Return the [X, Y] coordinate for the center point of the cell that contains the specified text.  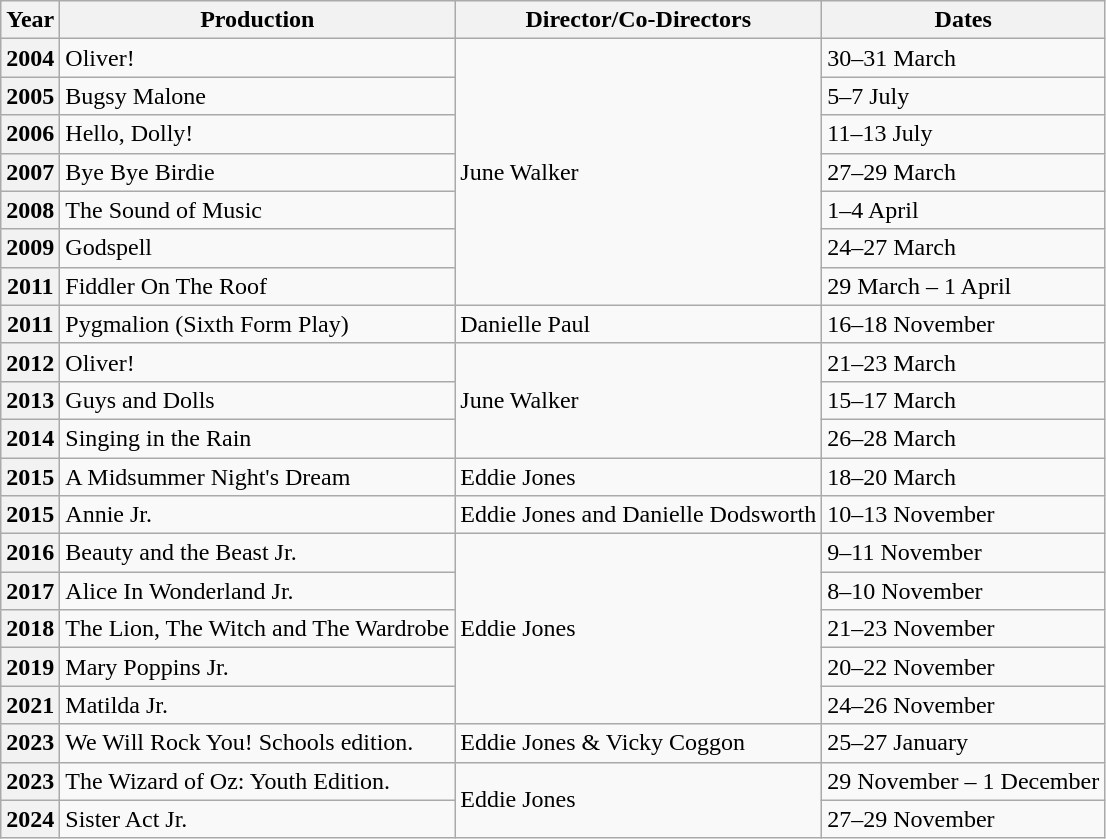
The Lion, The Witch and The Wardrobe [258, 629]
Sister Act Jr. [258, 819]
Year [30, 20]
Bugsy Malone [258, 96]
18–20 March [964, 477]
Beauty and the Beast Jr. [258, 553]
Mary Poppins Jr. [258, 667]
27–29 March [964, 172]
29 March – 1 April [964, 286]
30–31 March [964, 58]
Eddie Jones and Danielle Dodsworth [638, 515]
25–27 January [964, 743]
Fiddler On The Roof [258, 286]
Production [258, 20]
20–22 November [964, 667]
2016 [30, 553]
10–13 November [964, 515]
24–27 March [964, 248]
2005 [30, 96]
2006 [30, 134]
29 November – 1 December [964, 781]
2012 [30, 362]
8–10 November [964, 591]
2018 [30, 629]
Pygmalion (Sixth Form Play) [258, 324]
Guys and Dolls [258, 400]
2017 [30, 591]
2009 [30, 248]
Hello, Dolly! [258, 134]
2004 [30, 58]
16–18 November [964, 324]
27–29 November [964, 819]
21–23 November [964, 629]
A Midsummer Night's Dream [258, 477]
Singing in the Rain [258, 438]
2019 [30, 667]
5–7 July [964, 96]
Eddie Jones & Vicky Coggon [638, 743]
2008 [30, 210]
26–28 March [964, 438]
Annie Jr. [258, 515]
11–13 July [964, 134]
2021 [30, 705]
Godspell [258, 248]
Alice In Wonderland Jr. [258, 591]
Matilda Jr. [258, 705]
Director/Co-Directors [638, 20]
Dates [964, 20]
Danielle Paul [638, 324]
15–17 March [964, 400]
The Wizard of Oz: Youth Edition. [258, 781]
21–23 March [964, 362]
The Sound of Music [258, 210]
Bye Bye Birdie [258, 172]
We Will Rock You! Schools edition. [258, 743]
2007 [30, 172]
9–11 November [964, 553]
1–4 April [964, 210]
2013 [30, 400]
2024 [30, 819]
2014 [30, 438]
24–26 November [964, 705]
